Return the (X, Y) coordinate for the center point of the cell that contains the specified text.  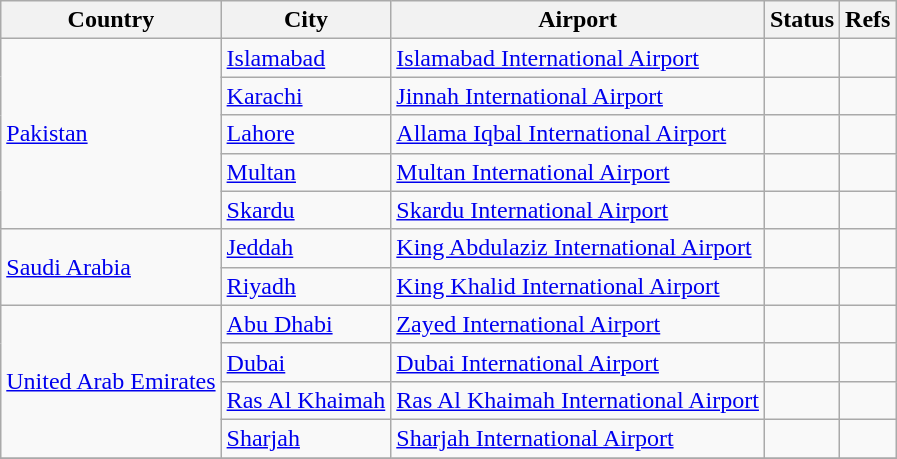
Multan International Airport (578, 172)
United Arab Emirates (111, 381)
Ras Al Khaimah International Airport (578, 400)
Abu Dhabi (306, 324)
Dubai (306, 362)
Skardu International Airport (578, 210)
King Abdulaziz International Airport (578, 248)
Country (111, 20)
Islamabad International Airport (578, 58)
Airport (578, 20)
Ras Al Khaimah (306, 400)
Skardu (306, 210)
Saudi Arabia (111, 267)
Dubai International Airport (578, 362)
Multan (306, 172)
Refs (868, 20)
Islamabad (306, 58)
Sharjah (306, 438)
Lahore (306, 134)
Sharjah International Airport (578, 438)
Jeddah (306, 248)
Allama Iqbal International Airport (578, 134)
King Khalid International Airport (578, 286)
City (306, 20)
Status (802, 20)
Zayed International Airport (578, 324)
Pakistan (111, 134)
Riyadh (306, 286)
Jinnah International Airport (578, 96)
Karachi (306, 96)
